Search for the cell housing the specified text and yield its [X, Y] center coordinate. 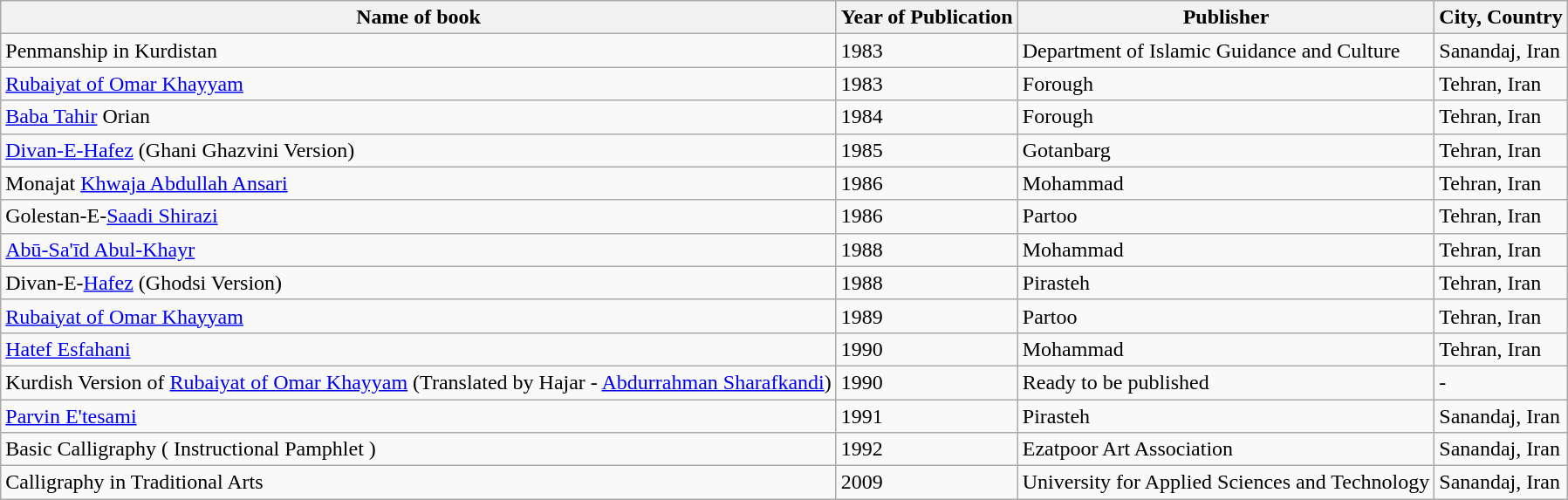
Year of Publication [927, 17]
1984 [927, 117]
Monajat Khwaja Abdullah Ansari [419, 183]
Publisher [1226, 17]
Gotanbarg [1226, 150]
Department of Islamic Guidance and Culture [1226, 51]
Divan-E-Hafez (Ghodsi Version) [419, 283]
2009 [927, 483]
Golestan-E-Saadi Shirazi [419, 216]
Divan-E-Hafez (Ghani Ghazvini Version) [419, 150]
Abū-Sa'īd Abul-Khayr [419, 250]
- [1501, 382]
Kurdish Version of Rubaiyat of Omar Khayyam (Translated by Hajar - Abdurrahman Sharafkandi) [419, 382]
1991 [927, 416]
Ready to be published [1226, 382]
City, Country [1501, 17]
1985 [927, 150]
Penmanship in Kurdistan [419, 51]
Baba Tahir Orian [419, 117]
Parvin E'tesami [419, 416]
Basic Calligraphy ( Instructional Pamphlet ) [419, 449]
1989 [927, 316]
Ezatpoor Art Association [1226, 449]
Hatef Esfahani [419, 349]
Calligraphy in Traditional Arts [419, 483]
University for Applied Sciences and Technology [1226, 483]
Name of book [419, 17]
1992 [927, 449]
